Provide the (x, y) coordinate of the cell's center where the given text is located.  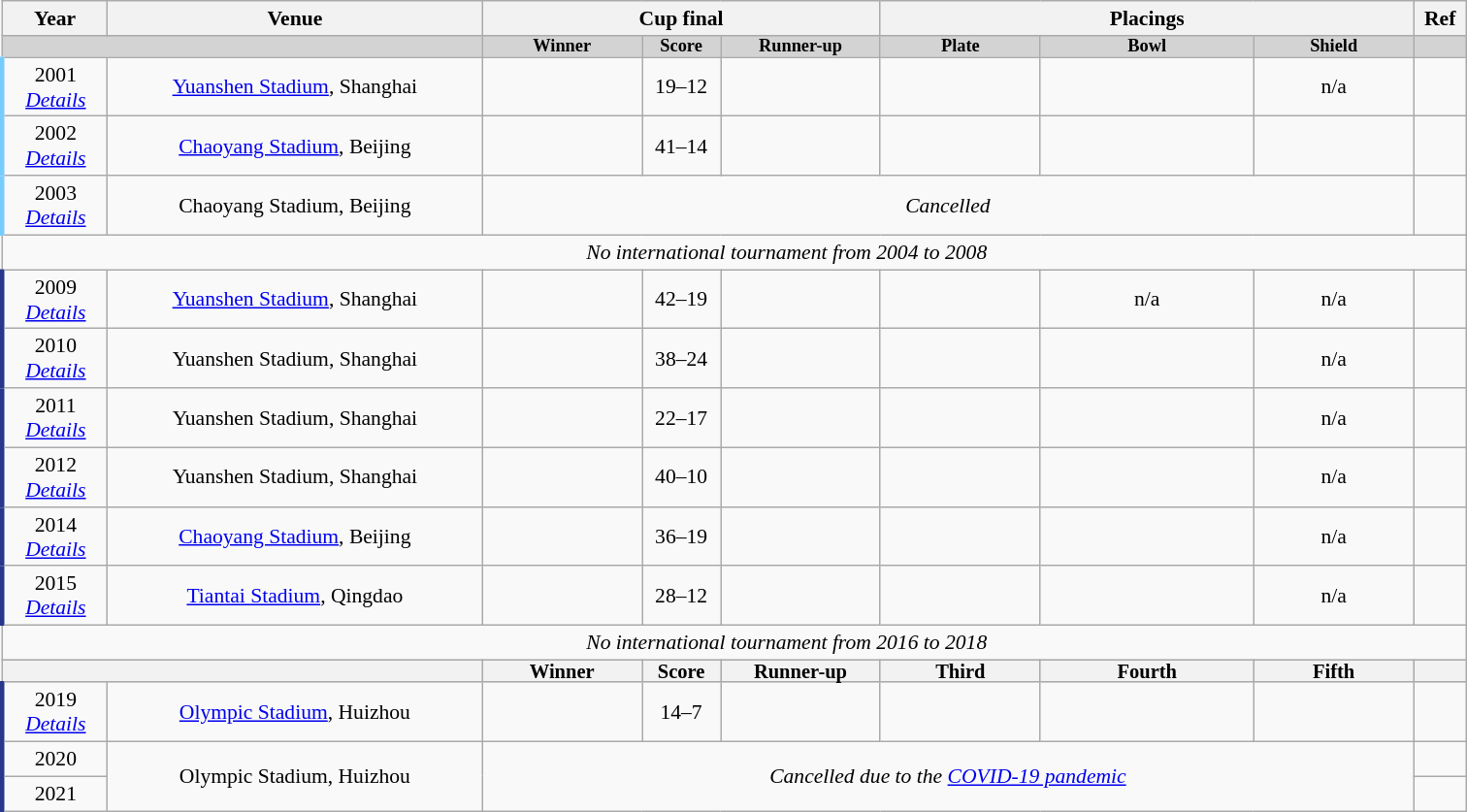
14–7 (681, 712)
2014 Details (54, 537)
Ref (1440, 18)
2003 Details (54, 206)
Tiantai Stadium, Qingdao (295, 596)
2020 (54, 760)
No international tournament from 2016 to 2018 (787, 643)
2001 Details (54, 87)
2019 Details (54, 712)
Year (54, 18)
19–12 (681, 87)
Fifth (1333, 671)
41–14 (681, 146)
Third (961, 671)
2010 Details (54, 359)
2015 Details (54, 596)
28–12 (681, 596)
2009 Details (54, 299)
36–19 (681, 537)
2021 (54, 794)
Cup final (681, 18)
2011 Details (54, 417)
38–24 (681, 359)
Bowl (1147, 47)
Cancelled (948, 206)
Fourth (1147, 671)
2002 Details (54, 146)
Shield (1333, 47)
Plate (961, 47)
22–17 (681, 417)
40–10 (681, 477)
2012 Details (54, 477)
Placings (1147, 18)
No international tournament from 2004 to 2008 (787, 252)
Venue (295, 18)
Cancelled due to the COVID-19 pandemic (948, 776)
42–19 (681, 299)
